Output the [x, y] coordinate of the center of the cell containing the given text.  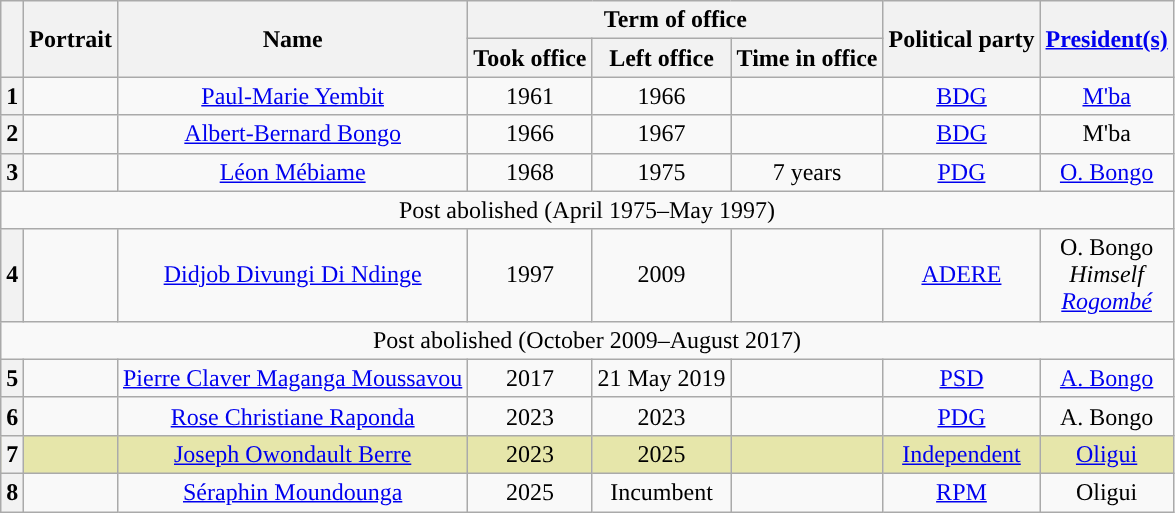
1 [12, 96]
5 [12, 378]
8 [12, 492]
Incumbent [662, 492]
Post abolished (April 1975–May 1997) [588, 210]
Didjob Divungi Di Ndinge [292, 275]
7 years [807, 172]
6 [12, 416]
Pierre Claver Maganga Moussavou [292, 378]
Léon Mébiame [292, 172]
Independent [962, 454]
Albert-Bernard Bongo [292, 134]
Joseph Owondault Berre [292, 454]
Took office [530, 58]
PSD [962, 378]
O. BongoHimselfRogombé [1106, 275]
Portrait [71, 39]
2 [12, 134]
Political party [962, 39]
1975 [662, 172]
2009 [662, 275]
Term of office [676, 20]
7 [12, 454]
1961 [530, 96]
O. Bongo [1106, 172]
21 May 2019 [662, 378]
2017 [530, 378]
1967 [662, 134]
Left office [662, 58]
1968 [530, 172]
RPM [962, 492]
Séraphin Moundounga [292, 492]
President(s) [1106, 39]
3 [12, 172]
Paul-Marie Yembit [292, 96]
Post abolished (October 2009–August 2017) [588, 340]
ADERE [962, 275]
Time in office [807, 58]
Name [292, 39]
Rose Christiane Raponda [292, 416]
4 [12, 275]
1997 [530, 275]
